For the text-containing cell, return its midpoint in [X, Y] coordinate format. 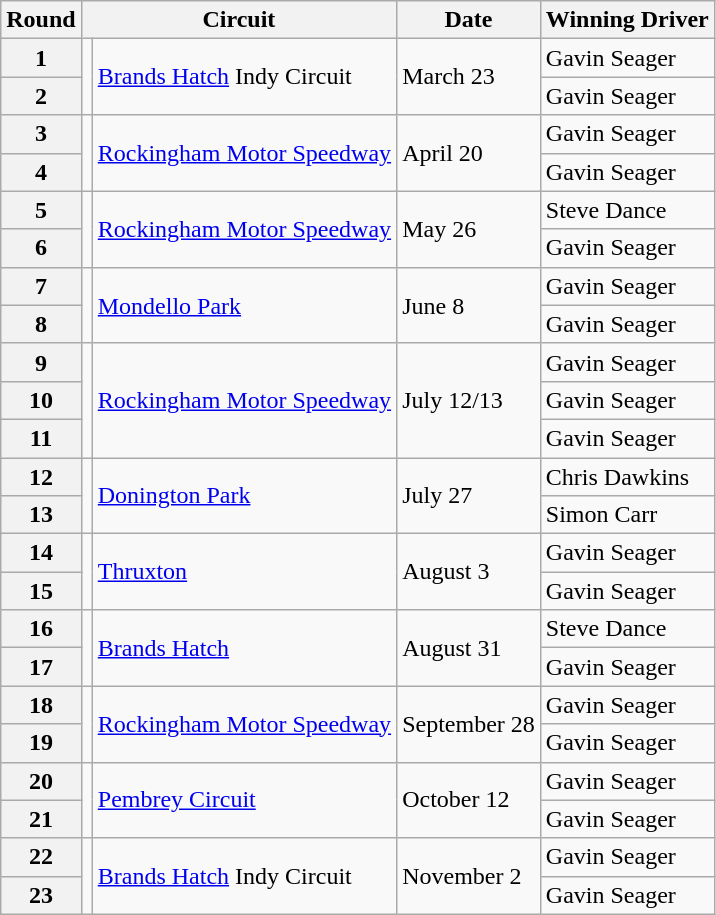
7 [41, 286]
14 [41, 553]
11 [41, 438]
Pembrey Circuit [244, 800]
July 27 [469, 496]
12 [41, 477]
5 [41, 210]
21 [41, 819]
August 3 [469, 572]
20 [41, 781]
Thruxton [244, 572]
Chris Dawkins [627, 477]
Circuit [238, 20]
17 [41, 667]
Date [469, 20]
2 [41, 96]
19 [41, 743]
8 [41, 324]
9 [41, 362]
November 2 [469, 876]
October 12 [469, 800]
Simon Carr [627, 515]
15 [41, 591]
4 [41, 172]
13 [41, 515]
May 26 [469, 229]
3 [41, 134]
10 [41, 400]
16 [41, 629]
Donington Park [244, 496]
July 12/13 [469, 400]
Mondello Park [244, 305]
Round [41, 20]
September 28 [469, 724]
1 [41, 58]
Winning Driver [627, 20]
Brands Hatch [244, 648]
August 31 [469, 648]
23 [41, 895]
March 23 [469, 77]
June 8 [469, 305]
6 [41, 248]
18 [41, 705]
April 20 [469, 153]
22 [41, 857]
